Identify which cell holds the provided text, then report its [X, Y] central coordinate. 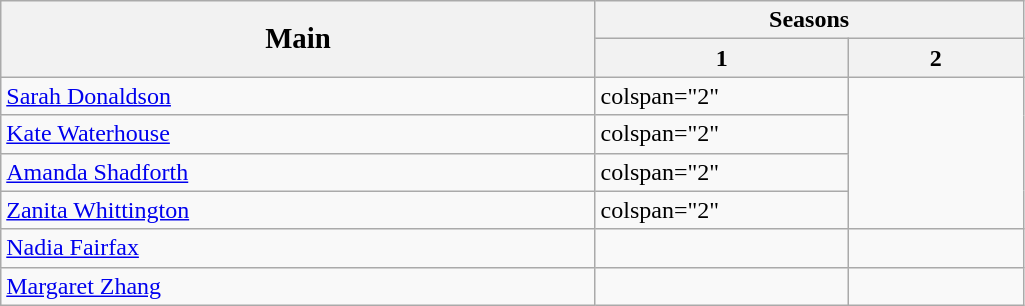
Sarah Donaldson [298, 96]
1 [722, 58]
Nadia Fairfax [298, 248]
Kate Waterhouse [298, 134]
Main [298, 39]
2 [936, 58]
Amanda Shadforth [298, 172]
Seasons [809, 20]
Zanita Whittington [298, 210]
Margaret Zhang [298, 286]
